Search for the cell housing the specified text and yield its (X, Y) center coordinate. 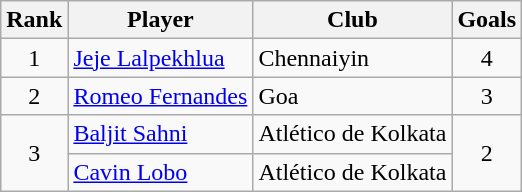
Goa (352, 96)
Jeje Lalpekhlua (160, 58)
Cavin Lobo (160, 172)
Rank (34, 20)
Romeo Fernandes (160, 96)
Player (160, 20)
4 (487, 58)
Baljit Sahni (160, 134)
1 (34, 58)
Goals (487, 20)
Club (352, 20)
Chennaiyin (352, 58)
